Provide the [X, Y] coordinate of the cell's center where the given text is located.  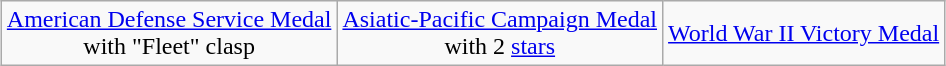
American Defense Service Medalwith "Fleet" clasp [169, 34]
Asiatic-Pacific Campaign Medalwith 2 stars [500, 34]
World War II Victory Medal [804, 34]
